Detect which cell encompasses the target text, then output its [x, y] center coordinate. 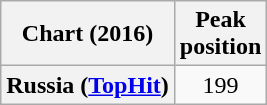
Chart (2016) [88, 34]
199 [220, 85]
Peakposition [220, 34]
Russia (TopHit) [88, 85]
